Return [X, Y] of the center of cell containing provided text 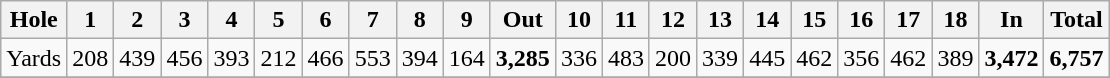
6,757 [1076, 58]
164 [466, 58]
Out [522, 20]
208 [90, 58]
12 [672, 20]
2 [138, 20]
18 [956, 20]
7 [372, 20]
16 [862, 20]
394 [420, 58]
14 [768, 20]
9 [466, 20]
483 [626, 58]
439 [138, 58]
339 [720, 58]
8 [420, 20]
553 [372, 58]
389 [956, 58]
Total [1076, 20]
1 [90, 20]
17 [908, 20]
356 [862, 58]
456 [184, 58]
Hole [34, 20]
In [1012, 20]
3 [184, 20]
4 [232, 20]
Yards [34, 58]
6 [326, 20]
466 [326, 58]
11 [626, 20]
200 [672, 58]
13 [720, 20]
445 [768, 58]
336 [578, 58]
5 [278, 20]
212 [278, 58]
3,285 [522, 58]
15 [814, 20]
3,472 [1012, 58]
10 [578, 20]
393 [232, 58]
